Output the (X, Y) coordinate of the center of the cell containing the given text.  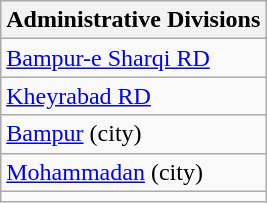
Mohammadan (city) (134, 172)
Administrative Divisions (134, 20)
Bampur (city) (134, 134)
Kheyrabad RD (134, 96)
Bampur-e Sharqi RD (134, 58)
